Identify which cell holds the provided text, then report its [x, y] central coordinate. 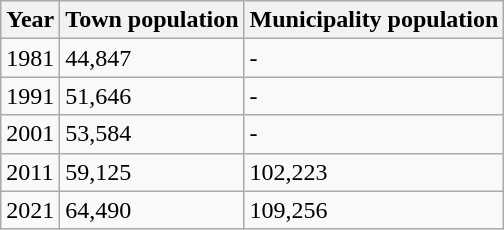
59,125 [152, 172]
44,847 [152, 58]
2021 [30, 210]
Year [30, 20]
51,646 [152, 96]
Municipality population [374, 20]
2011 [30, 172]
Town population [152, 20]
2001 [30, 134]
64,490 [152, 210]
53,584 [152, 134]
1991 [30, 96]
1981 [30, 58]
102,223 [374, 172]
109,256 [374, 210]
